Detect which cell encompasses the target text, then output its [X, Y] center coordinate. 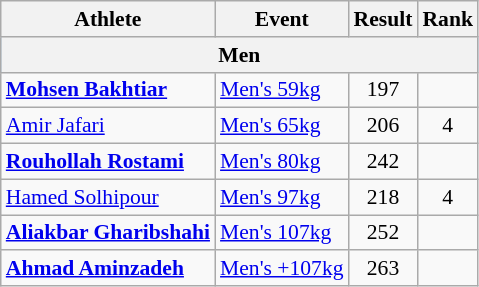
Ahmad Aminzadeh [108, 269]
Men's 97kg [282, 197]
252 [384, 233]
Men's 107kg [282, 233]
Athlete [108, 19]
Men's 80kg [282, 162]
Mohsen Bakhtiar [108, 90]
Men [240, 55]
Men's +107kg [282, 269]
Men's 59kg [282, 90]
Result [384, 19]
Aliakbar Gharibshahi [108, 233]
206 [384, 126]
197 [384, 90]
Rouhollah Rostami [108, 162]
Rank [448, 19]
218 [384, 197]
Amir Jafari [108, 126]
242 [384, 162]
Hamed Solhipour [108, 197]
Event [282, 19]
263 [384, 269]
Men's 65kg [282, 126]
